Determine the (X, Y) coordinate at the center of the cell enclosing the given text.  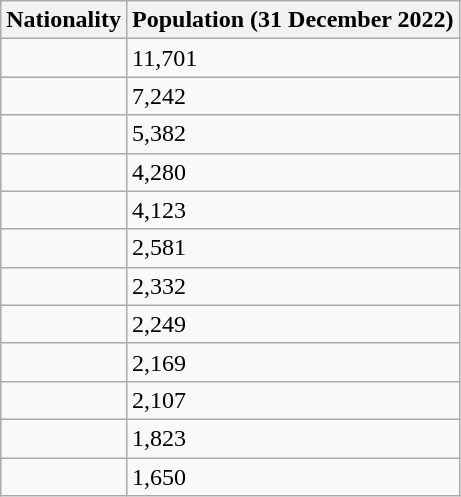
11,701 (292, 58)
1,650 (292, 477)
2,581 (292, 248)
5,382 (292, 134)
2,249 (292, 324)
4,280 (292, 172)
2,169 (292, 362)
2,107 (292, 400)
2,332 (292, 286)
Nationality (64, 20)
1,823 (292, 438)
Population (31 December 2022) (292, 20)
4,123 (292, 210)
7,242 (292, 96)
